Return the [X, Y] coordinate for the center point of the cell that contains the specified text.  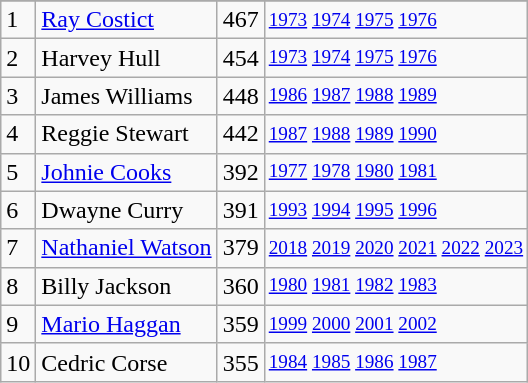
391 [240, 210]
442 [240, 134]
360 [240, 286]
1984 1985 1986 1987 [396, 362]
392 [240, 172]
7 [18, 248]
9 [18, 324]
10 [18, 362]
359 [240, 324]
1980 1981 1982 1983 [396, 286]
1 [18, 20]
467 [240, 20]
2 [18, 58]
Reggie Stewart [126, 134]
454 [240, 58]
1993 1994 1995 1996 [396, 210]
Cedric Corse [126, 362]
1987 1988 1989 1990 [396, 134]
1986 1987 1988 1989 [396, 96]
3 [18, 96]
Dwayne Curry [126, 210]
Johnie Cooks [126, 172]
355 [240, 362]
Harvey Hull [126, 58]
379 [240, 248]
Nathaniel Watson [126, 248]
Billy Jackson [126, 286]
5 [18, 172]
Ray Costict [126, 20]
2018 2019 2020 2021 2022 2023 [396, 248]
Mario Haggan [126, 324]
James Williams [126, 96]
1999 2000 2001 2002 [396, 324]
4 [18, 134]
8 [18, 286]
6 [18, 210]
1977 1978 1980 1981 [396, 172]
448 [240, 96]
